For the text-containing cell, return its midpoint in (X, Y) coordinate format. 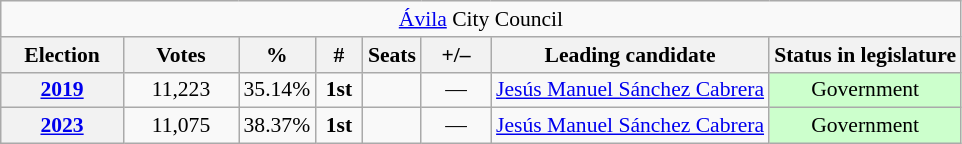
Ávila City Council (481, 19)
11,223 (180, 90)
38.37% (276, 126)
+/– (456, 55)
Seats (392, 55)
Leading candidate (630, 55)
35.14% (276, 90)
# (339, 55)
Election (62, 55)
2023 (62, 126)
11,075 (180, 126)
Status in legislature (865, 55)
% (276, 55)
2019 (62, 90)
Votes (180, 55)
